Identify which cell holds the provided text, then report its [x, y] central coordinate. 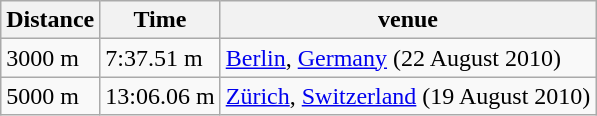
Distance [50, 20]
Zürich, Switzerland (19 August 2010) [408, 96]
13:06.06 m [160, 96]
Time [160, 20]
3000 m [50, 58]
venue [408, 20]
Berlin, Germany (22 August 2010) [408, 58]
5000 m [50, 96]
7:37.51 m [160, 58]
